Search for the cell housing the specified text and yield its [x, y] center coordinate. 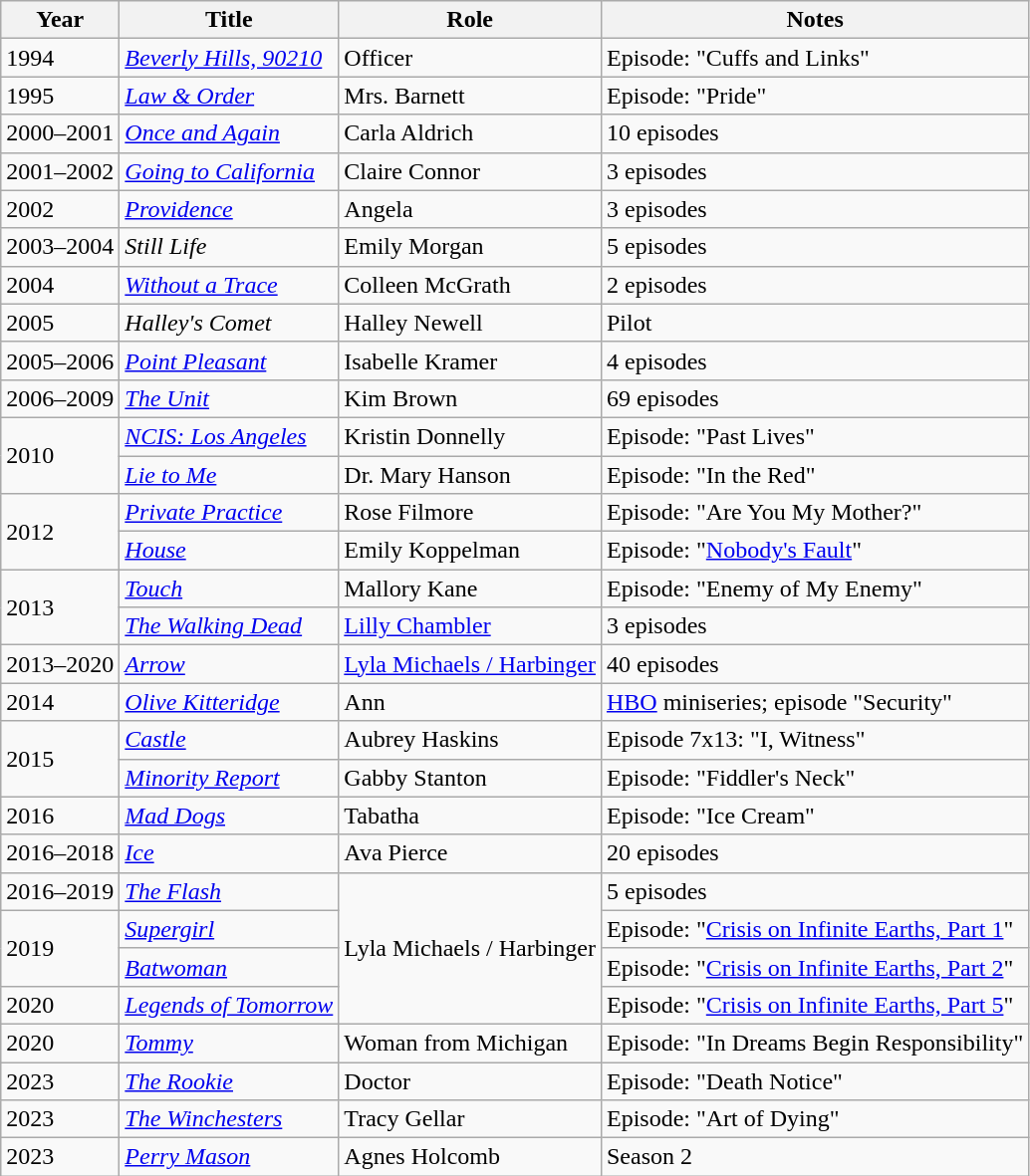
Year [60, 20]
2016 [60, 816]
2015 [60, 759]
Mrs. Barnett [470, 96]
1994 [60, 58]
Episode: "Cuffs and Links" [815, 58]
Rose Filmore [470, 513]
Episode: "Nobody's Fault" [815, 551]
2001–2002 [60, 171]
Episode: "Crisis on Infinite Earths, Part 2" [815, 967]
2013 [60, 607]
The Rookie [229, 1080]
Kristin Donnelly [470, 436]
2004 [60, 285]
Minority Report [229, 778]
Providence [229, 209]
Episode: "Past Lives" [815, 436]
Agnes Holcomb [470, 1157]
Point Pleasant [229, 360]
The Flash [229, 891]
4 episodes [815, 360]
Tracy Gellar [470, 1119]
2014 [60, 702]
Angela [470, 209]
Pilot [815, 323]
Episode: "In the Red" [815, 475]
Notes [815, 20]
Tommy [229, 1043]
Episode: "Art of Dying" [815, 1119]
2010 [60, 455]
Gabby Stanton [470, 778]
Episode: "Are You My Mother?" [815, 513]
NCIS: Los Angeles [229, 436]
Without a Trace [229, 285]
Lie to Me [229, 475]
Legends of Tomorrow [229, 1005]
Beverly Hills, 90210 [229, 58]
Tabatha [470, 816]
Carla Aldrich [470, 133]
Episode: "Ice Cream" [815, 816]
2005 [60, 323]
Batwoman [229, 967]
2016–2019 [60, 891]
Touch [229, 588]
Mallory Kane [470, 588]
Perry Mason [229, 1157]
Once and Again [229, 133]
The Walking Dead [229, 626]
Doctor [470, 1080]
Kim Brown [470, 398]
Claire Connor [470, 171]
House [229, 551]
Aubrey Haskins [470, 740]
Olive Kitteridge [229, 702]
Castle [229, 740]
2 episodes [815, 285]
Woman from Michigan [470, 1043]
Episode 7x13: "I, Witness" [815, 740]
Mad Dogs [229, 816]
Title [229, 20]
Still Life [229, 247]
Episode: "Death Notice" [815, 1080]
Lilly Chambler [470, 626]
Ice [229, 853]
2012 [60, 532]
Colleen McGrath [470, 285]
Supergirl [229, 929]
40 episodes [815, 664]
Ann [470, 702]
The Unit [229, 398]
20 episodes [815, 853]
2016–2018 [60, 853]
The Winchesters [229, 1119]
Season 2 [815, 1157]
Episode: "Crisis on Infinite Earths, Part 1" [815, 929]
Law & Order [229, 96]
2019 [60, 948]
Going to California [229, 171]
Officer [470, 58]
Episode: "Fiddler's Neck" [815, 778]
Dr. Mary Hanson [470, 475]
Arrow [229, 664]
2013–2020 [60, 664]
Emily Morgan [470, 247]
HBO miniseries; episode "Security" [815, 702]
Halley Newell [470, 323]
69 episodes [815, 398]
Episode: "Crisis on Infinite Earths, Part 5" [815, 1005]
2005–2006 [60, 360]
2006–2009 [60, 398]
Ava Pierce [470, 853]
10 episodes [815, 133]
Role [470, 20]
Episode: "In Dreams Begin Responsibility" [815, 1043]
Emily Koppelman [470, 551]
2003–2004 [60, 247]
Isabelle Kramer [470, 360]
Private Practice [229, 513]
2002 [60, 209]
Episode: "Enemy of My Enemy" [815, 588]
Halley's Comet [229, 323]
Episode: "Pride" [815, 96]
1995 [60, 96]
2000–2001 [60, 133]
